Provide the (X, Y) coordinate of the cell's center where the given text is located.  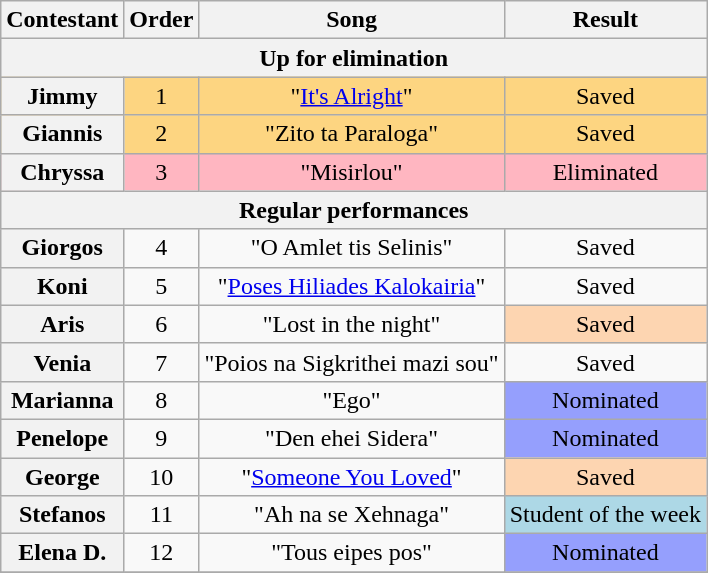
Result (605, 20)
Song (352, 20)
Regular performances (354, 210)
"Misirlou" (352, 172)
Elena D. (62, 553)
"Zito ta Paraloga" (352, 134)
Koni (62, 286)
1 (162, 96)
"Tous eipes pos" (352, 553)
11 (162, 515)
Aris (62, 324)
George (62, 477)
9 (162, 438)
10 (162, 477)
"O Amlet tis Selinis" (352, 248)
Venia (62, 362)
Up for elimination (354, 58)
8 (162, 400)
3 (162, 172)
Jimmy (62, 96)
Marianna (62, 400)
Contestant (62, 20)
7 (162, 362)
6 (162, 324)
Giorgos (62, 248)
Eliminated (605, 172)
"Lost in the night" (352, 324)
"Poios na Sigkrithei mazi sou" (352, 362)
"It's Alright" (352, 96)
Penelope (62, 438)
"Ego" (352, 400)
"Ah na se Xehnaga" (352, 515)
2 (162, 134)
"Someone You Loved" (352, 477)
"Poses Hiliades Kalokairia" (352, 286)
5 (162, 286)
4 (162, 248)
12 (162, 553)
"Den ehei Sidera" (352, 438)
Stefanos (62, 515)
Order (162, 20)
Student of the week (605, 515)
Giannis (62, 134)
Chryssa (62, 172)
